Locate the cell with the specified text and output its (X, Y) center coordinate. 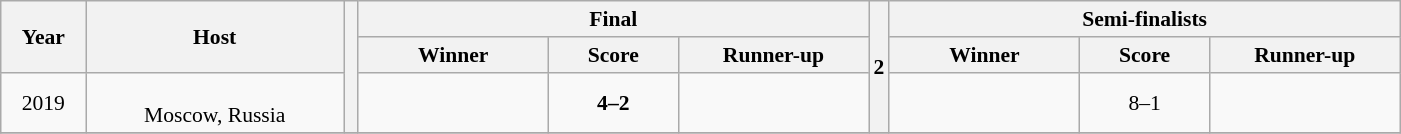
Moscow, Russia (215, 102)
8–1 (1145, 102)
2 (878, 67)
Host (215, 36)
Year (44, 36)
4–2 (613, 102)
Semi-finalists (1144, 19)
Final (613, 19)
2019 (44, 102)
